Capture the cell that displays the provided text and extract its [X, Y] central coordinate. 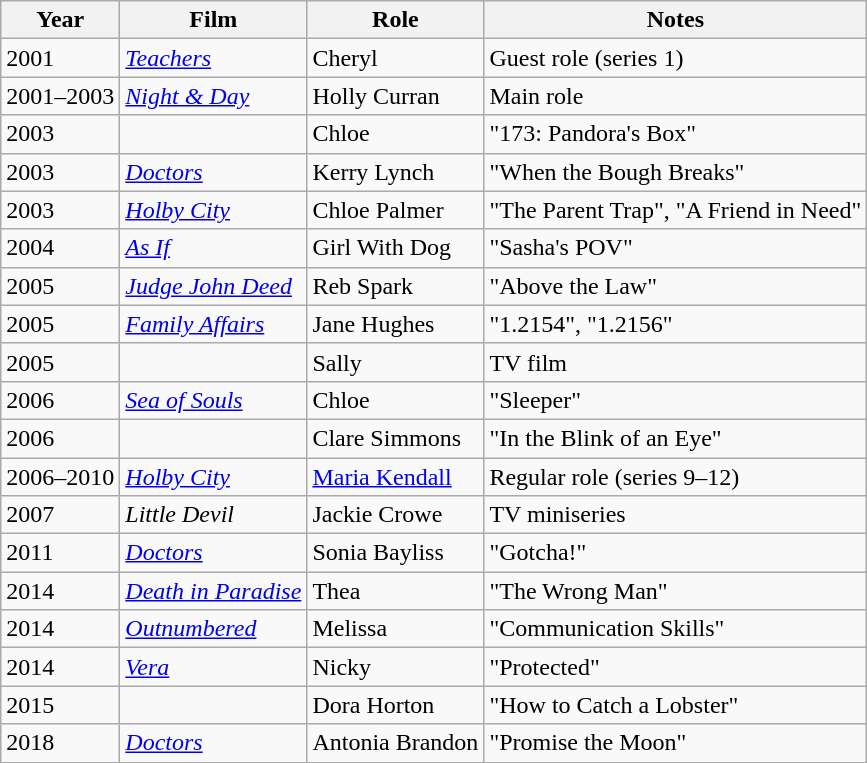
"The Parent Trap", "A Friend in Need" [676, 210]
Clare Simmons [396, 438]
"Protected" [676, 667]
"Gotcha!" [676, 553]
As If [214, 248]
Sally [396, 362]
2001–2003 [60, 96]
Regular role (series 9–12) [676, 477]
Notes [676, 20]
Night & Day [214, 96]
"173: Pandora's Box" [676, 134]
Teachers [214, 58]
Film [214, 20]
Maria Kendall [396, 477]
Cheryl [396, 58]
2004 [60, 248]
"Sasha's POV" [676, 248]
"The Wrong Man" [676, 591]
"Above the Law" [676, 286]
"Promise the Moon" [676, 743]
Sea of Souls [214, 400]
Vera [214, 667]
Judge John Deed [214, 286]
Chloe Palmer [396, 210]
"Communication Skills" [676, 629]
Death in Paradise [214, 591]
Antonia Brandon [396, 743]
Guest role (series 1) [676, 58]
Dora Horton [396, 705]
Girl With Dog [396, 248]
"When the Bough Breaks" [676, 172]
Jane Hughes [396, 324]
2018 [60, 743]
"1.2154", "1.2156" [676, 324]
2001 [60, 58]
Reb Spark [396, 286]
TV film [676, 362]
2006–2010 [60, 477]
Role [396, 20]
Family Affairs [214, 324]
Little Devil [214, 515]
Year [60, 20]
Holly Curran [396, 96]
Nicky [396, 667]
Sonia Bayliss [396, 553]
"Sleeper" [676, 400]
Jackie Crowe [396, 515]
2015 [60, 705]
Melissa [396, 629]
"How to Catch a Lobster" [676, 705]
2011 [60, 553]
Main role [676, 96]
Kerry Lynch [396, 172]
Outnumbered [214, 629]
TV miniseries [676, 515]
Thea [396, 591]
2007 [60, 515]
"In the Blink of an Eye" [676, 438]
